Capture the cell that displays the provided text and extract its (x, y) central coordinate. 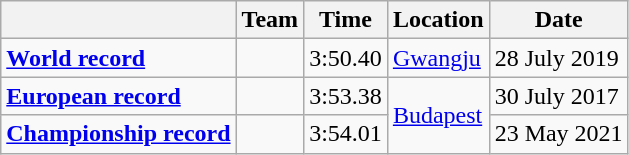
Championship record (118, 134)
World record (118, 58)
Team (270, 20)
28 July 2019 (558, 58)
European record (118, 96)
3:54.01 (346, 134)
30 July 2017 (558, 96)
Date (558, 20)
Location (438, 20)
Budapest (438, 115)
3:53.38 (346, 96)
23 May 2021 (558, 134)
Gwangju (438, 58)
3:50.40 (346, 58)
Time (346, 20)
